Capture the cell that displays the provided text and extract its (x, y) central coordinate. 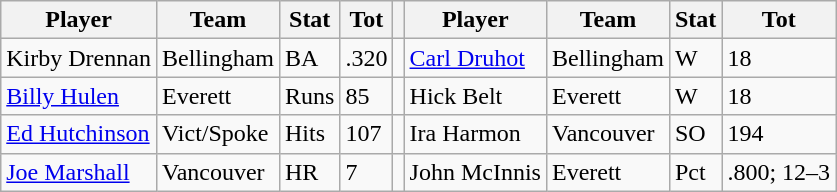
John McInnis (475, 172)
.800; 12–3 (779, 172)
Kirby Drennan (79, 58)
107 (366, 134)
Ed Hutchinson (79, 134)
194 (779, 134)
HR (309, 172)
.320 (366, 58)
7 (366, 172)
SO (695, 134)
Pct (695, 172)
Vict/Spoke (218, 134)
Hits (309, 134)
Runs (309, 96)
Billy Hulen (79, 96)
Hick Belt (475, 96)
Joe Marshall (79, 172)
Carl Druhot (475, 58)
BA (309, 58)
Ira Harmon (475, 134)
85 (366, 96)
